Determine the [X, Y] coordinate at the center of the cell enclosing the given text.  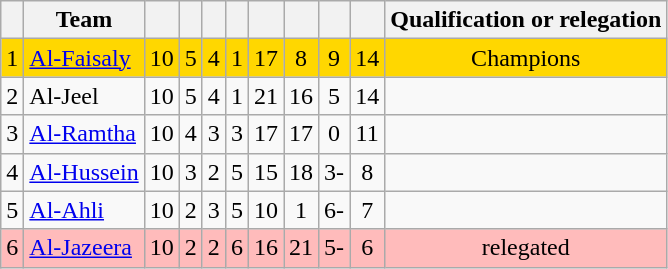
relegated [526, 248]
9 [334, 58]
11 [368, 134]
Al-Jazeera [84, 248]
Al-Faisaly [84, 58]
3- [334, 172]
7 [368, 210]
6- [334, 210]
Al-Ahli [84, 210]
0 [334, 134]
Champions [526, 58]
Al-Hussein [84, 172]
Al-Ramtha [84, 134]
Team [84, 20]
18 [302, 172]
5- [334, 248]
15 [266, 172]
Qualification or relegation [526, 20]
Al-Jeel [84, 96]
